Return the (X, Y) coordinate for the center point of the cell that contains the specified text.  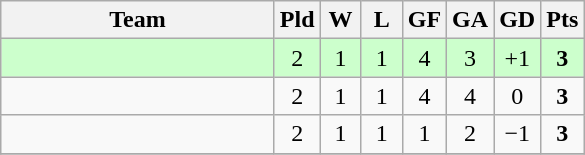
W (340, 20)
−1 (518, 134)
GF (424, 20)
L (382, 20)
Pts (562, 20)
GD (518, 20)
GA (470, 20)
Team (138, 20)
Pld (297, 20)
0 (518, 96)
+1 (518, 58)
